Search for the cell housing the specified text and yield its (x, y) center coordinate. 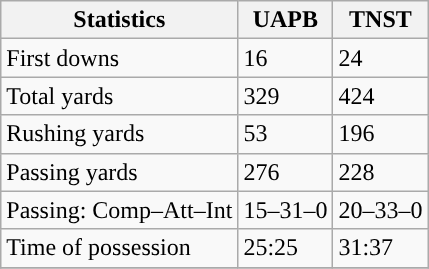
20–33–0 (380, 210)
Total yards (120, 96)
24 (380, 58)
15–31–0 (286, 210)
16 (286, 58)
UAPB (286, 20)
228 (380, 172)
Passing: Comp–Att–Int (120, 210)
196 (380, 134)
First downs (120, 58)
Rushing yards (120, 134)
Statistics (120, 20)
TNST (380, 20)
53 (286, 134)
Passing yards (120, 172)
31:37 (380, 248)
424 (380, 96)
329 (286, 96)
25:25 (286, 248)
Time of possession (120, 248)
276 (286, 172)
